Locate the cell with the specified text and output its [x, y] center coordinate. 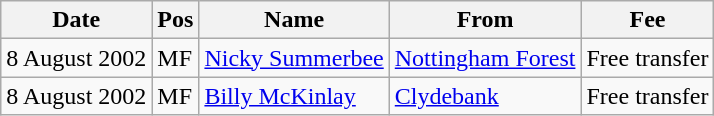
Pos [176, 20]
Name [294, 20]
Billy McKinlay [294, 96]
Nottingham Forest [485, 58]
Date [76, 20]
Fee [648, 20]
From [485, 20]
Nicky Summerbee [294, 58]
Clydebank [485, 96]
